Extract the (X, Y) coordinate from the center of the cell holding the provided text.  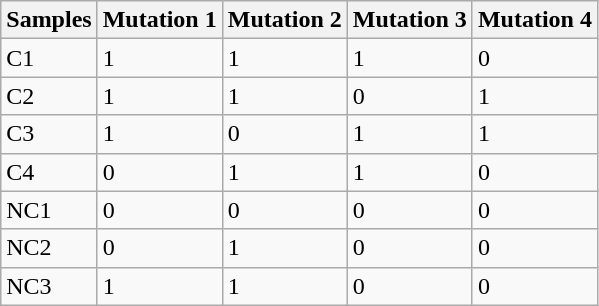
Mutation 2 (284, 20)
C4 (49, 172)
NC1 (49, 210)
C2 (49, 96)
Mutation 4 (534, 20)
Mutation 1 (160, 20)
NC2 (49, 248)
Samples (49, 20)
C1 (49, 58)
NC3 (49, 286)
C3 (49, 134)
Mutation 3 (410, 20)
